Determine the (x, y) coordinate at the center of the cell enclosing the given text.  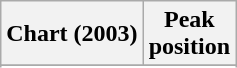
Peak position (189, 34)
Chart (2003) (72, 34)
